Locate the cell with the specified text and output its [X, Y] center coordinate. 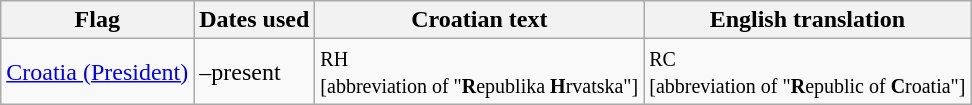
RH[abbreviation of "Republika Hrvatska"] [480, 72]
Flag [98, 20]
–present [254, 72]
Dates used [254, 20]
English translation [808, 20]
Croatian text [480, 20]
RC[abbreviation of "Republic of Croatia"] [808, 72]
Croatia (President) [98, 72]
